Output the (X, Y) coordinate of the center of the cell containing the given text.  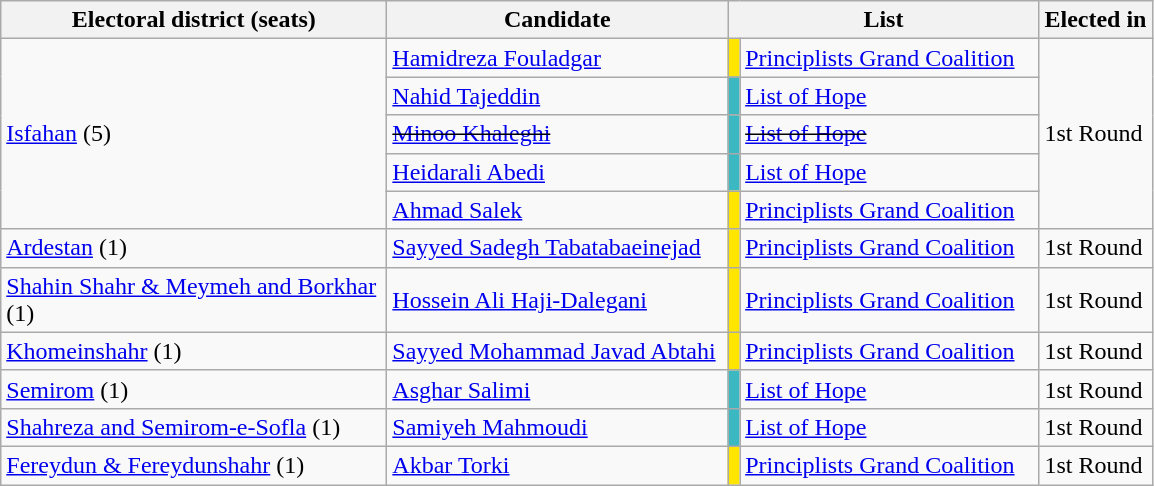
Hossein Ali Haji-Dalegani (558, 300)
Ardestan (1) (194, 248)
Shahin Shahr & Meymeh and Borkhar (1) (194, 300)
Isfahan (5) (194, 134)
Nahid Tajeddin (558, 96)
Fereydun & Fereydunshahr (1) (194, 465)
List (884, 20)
Ahmad Salek (558, 210)
Hamidreza Fouladgar (558, 58)
Semirom (1) (194, 389)
Khomeinshahr (1) (194, 351)
Akbar Torki (558, 465)
Sayyed Mohammad Javad Abtahi (558, 351)
Candidate (558, 20)
Asghar Salimi (558, 389)
Minoo Khaleghi (558, 134)
Shahreza and Semirom-e-Sofla (1) (194, 427)
Sayyed Sadegh Tabatabaeinejad (558, 248)
Heidarali Abedi (558, 172)
Elected in (1096, 20)
Electoral district (seats) (194, 20)
Samiyeh Mahmoudi (558, 427)
